Return the [X, Y] coordinate for the center point of the cell that contains the specified text.  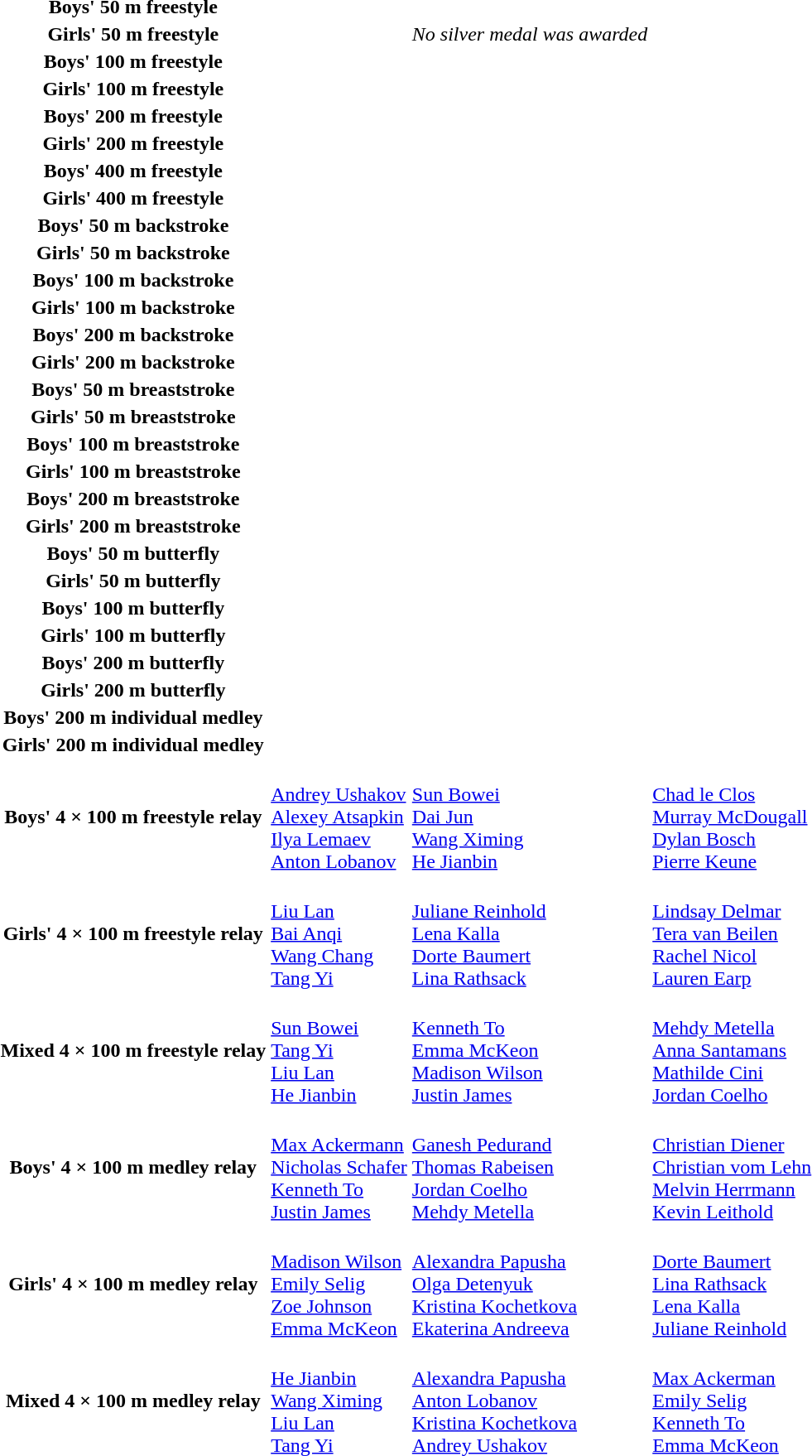
Ganesh Pedurand Thomas Rabeisen Jordan Coelho Mehdy Metella [530, 1167]
Kenneth To Emma McKeon Madison Wilson Justin James [530, 1050]
Sun Bowei Tang Yi Liu Lan He Jianbin [339, 1050]
Max Ackermann Nicholas Schafer Kenneth To Justin James [339, 1167]
Sun Bowei Dai Jun Wang Ximing He Jianbin [530, 817]
Liu Lan Bai Anqi Wang Chang Tang Yi [339, 933]
Andrey Ushakov Alexey Atsapkin Ilya Lemaev Anton Lobanov [339, 817]
No silver medal was awarded [530, 34]
Alexandra Papusha Olga Detenyuk Kristina Kochetkova Ekaterina Andreeva [530, 1284]
Juliane Reinhold Lena Kalla Dorte Baumert Lina Rathsack [530, 933]
Madison Wilson Emily Selig Zoe Johnson Emma McKeon [339, 1284]
